Extract the [x, y] coordinate from the center of the cell holding the provided text.  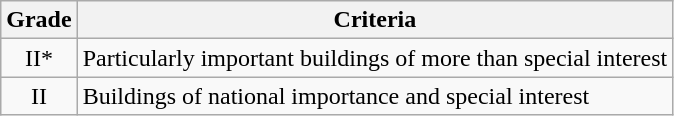
II [39, 96]
II* [39, 58]
Buildings of national importance and special interest [375, 96]
Particularly important buildings of more than special interest [375, 58]
Grade [39, 20]
Criteria [375, 20]
